Extract the (x, y) coordinate from the center of the cell holding the provided text.  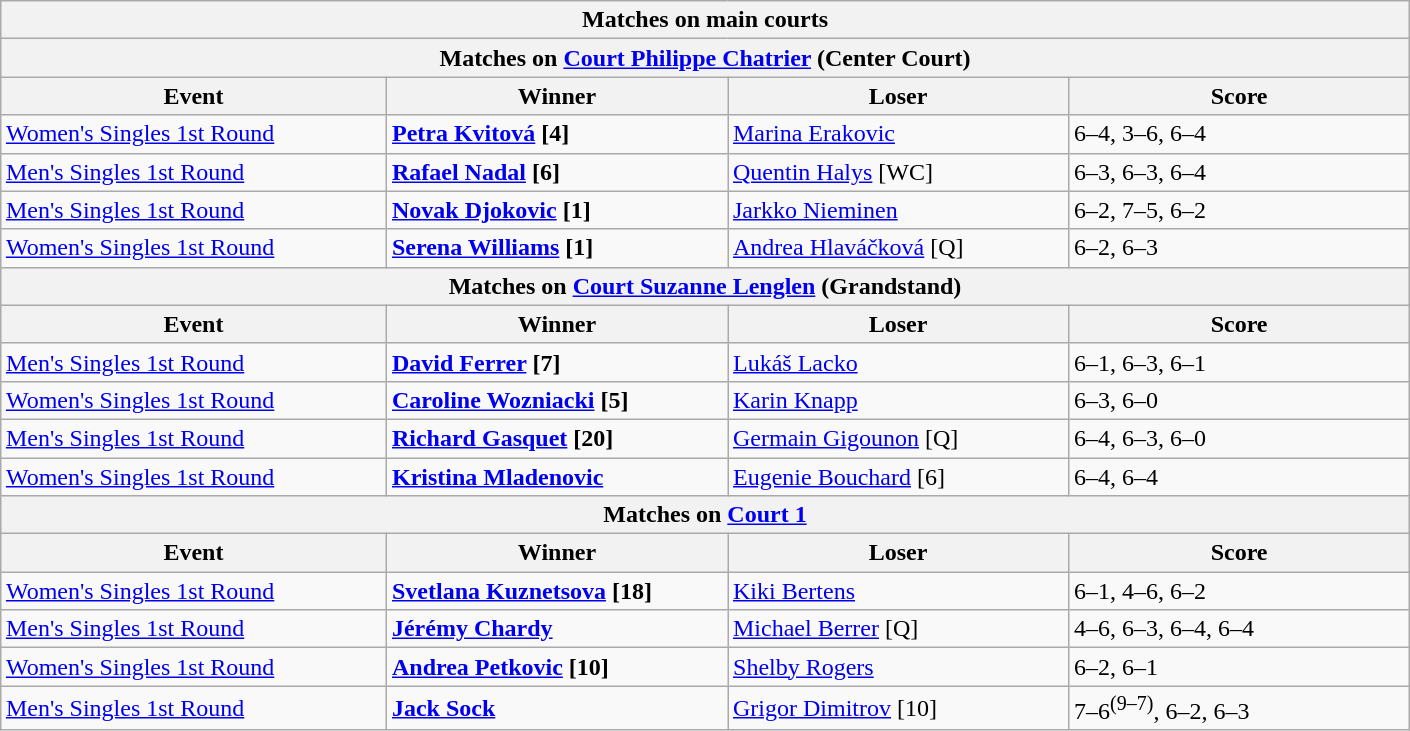
Marina Erakovic (898, 134)
6–2, 7–5, 6–2 (1240, 210)
6–2, 6–3 (1240, 248)
Serena Williams [1] (556, 248)
Grigor Dimitrov [10] (898, 708)
Novak Djokovic [1] (556, 210)
6–4, 6–3, 6–0 (1240, 438)
6–1, 6–3, 6–1 (1240, 362)
6–1, 4–6, 6–2 (1240, 591)
6–4, 3–6, 6–4 (1240, 134)
Petra Kvitová [4] (556, 134)
Karin Knapp (898, 400)
Matches on Court Suzanne Lenglen (Grandstand) (704, 286)
Andrea Petkovic [10] (556, 667)
Kiki Bertens (898, 591)
Quentin Halys [WC] (898, 172)
4–6, 6–3, 6–4, 6–4 (1240, 629)
David Ferrer [7] (556, 362)
Germain Gigounon [Q] (898, 438)
6–3, 6–3, 6–4 (1240, 172)
Jérémy Chardy (556, 629)
6–4, 6–4 (1240, 477)
Rafael Nadal [6] (556, 172)
Svetlana Kuznetsova [18] (556, 591)
7–6(9–7), 6–2, 6–3 (1240, 708)
Caroline Wozniacki [5] (556, 400)
Andrea Hlaváčková [Q] (898, 248)
Shelby Rogers (898, 667)
Matches on Court 1 (704, 515)
Michael Berrer [Q] (898, 629)
Jack Sock (556, 708)
6–2, 6–1 (1240, 667)
Lukáš Lacko (898, 362)
Richard Gasquet [20] (556, 438)
Matches on Court Philippe Chatrier (Center Court) (704, 58)
6–3, 6–0 (1240, 400)
Matches on main courts (704, 20)
Kristina Mladenovic (556, 477)
Eugenie Bouchard [6] (898, 477)
Jarkko Nieminen (898, 210)
